Locate the cell with the specified text and output its [x, y] center coordinate. 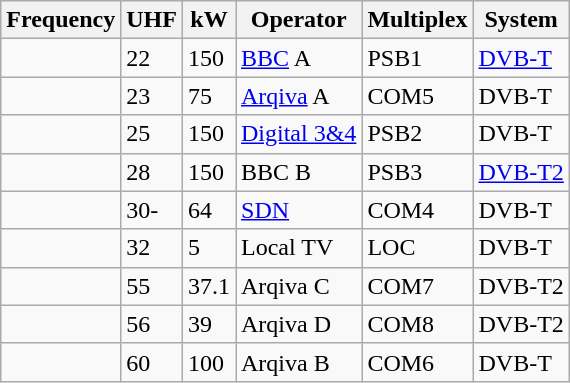
Digital 3&4 [299, 134]
COM5 [418, 96]
Arqiva A [299, 96]
BBC A [299, 58]
COM6 [418, 362]
PSB2 [418, 134]
PSB1 [418, 58]
COM4 [418, 210]
PSB3 [418, 172]
23 [152, 96]
Arqiva B [299, 362]
Frequency [61, 20]
22 [152, 58]
32 [152, 248]
Arqiva D [299, 324]
55 [152, 286]
25 [152, 134]
100 [208, 362]
Arqiva C [299, 286]
Operator [299, 20]
SDN [299, 210]
75 [208, 96]
60 [152, 362]
Multiplex [418, 20]
5 [208, 248]
64 [208, 210]
37.1 [208, 286]
Local TV [299, 248]
39 [208, 324]
COM8 [418, 324]
System [521, 20]
30- [152, 210]
BBC B [299, 172]
kW [208, 20]
COM7 [418, 286]
56 [152, 324]
LOC [418, 248]
28 [152, 172]
UHF [152, 20]
